Locate the cell with the specified text and output its [x, y] center coordinate. 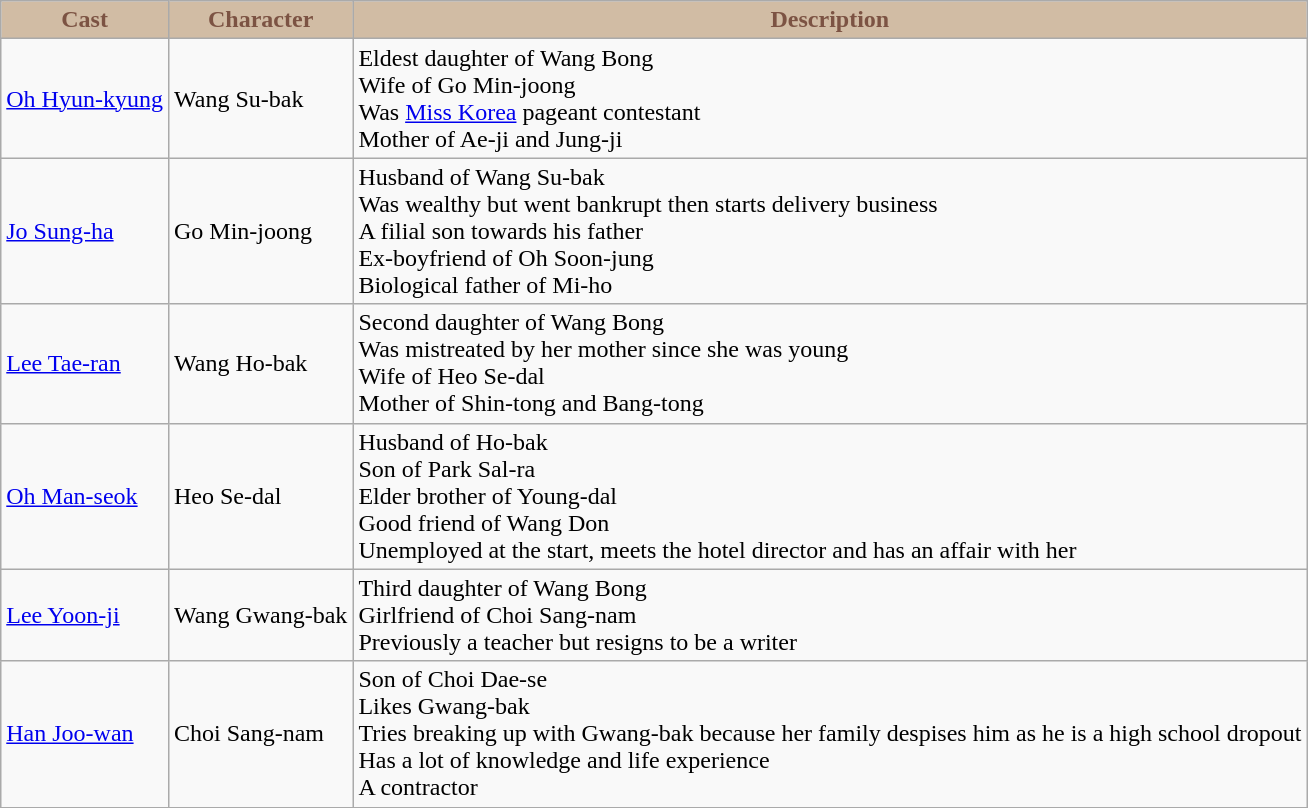
Cast [85, 20]
Lee Tae-ran [85, 364]
Lee Yoon-ji [85, 615]
Character [260, 20]
Second daughter of Wang Bong Was mistreated by her mother since she was young Wife of Heo Se-dal Mother of Shin-tong and Bang-tong [830, 364]
Oh Man-seok [85, 496]
Jo Sung-ha [85, 231]
Oh Hyun-kyung [85, 98]
Han Joo-wan [85, 734]
Wang Su-bak [260, 98]
Description [830, 20]
Wang Ho-bak [260, 364]
Third daughter of Wang Bong Girlfriend of Choi Sang-nam Previously a teacher but resigns to be a writer [830, 615]
Heo Se-dal [260, 496]
Choi Sang-nam [260, 734]
Eldest daughter of Wang Bong Wife of Go Min-joong Was Miss Korea pageant contestant Mother of Ae-ji and Jung-ji [830, 98]
Wang Gwang-bak [260, 615]
Go Min-joong [260, 231]
